Identify which cell holds the provided text, then report its (X, Y) central coordinate. 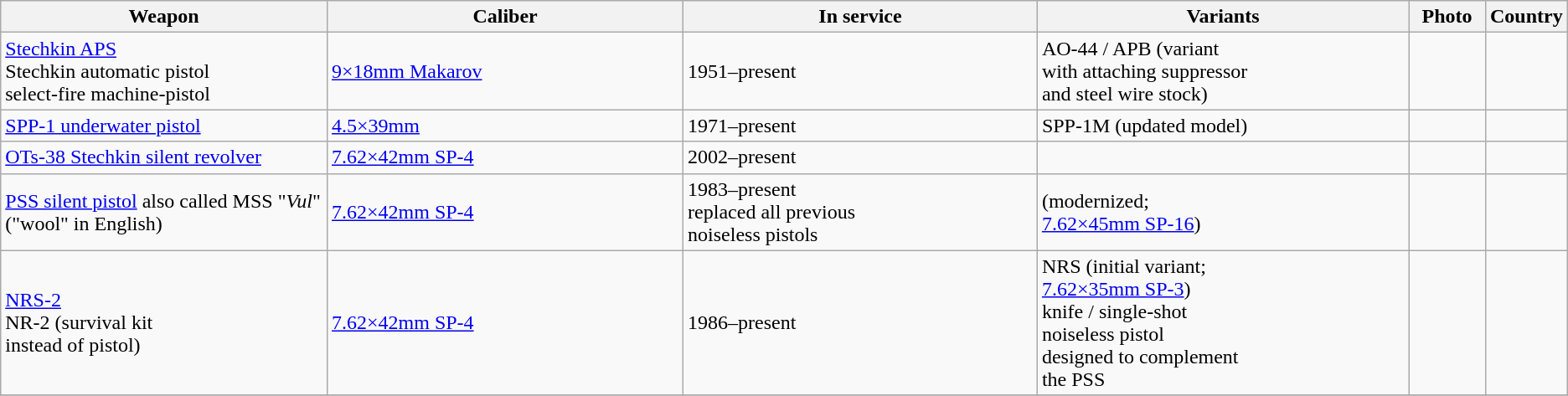
In service (861, 17)
1986–present (861, 323)
2002–present (861, 157)
9×18mm Makarov (506, 71)
1951–present (861, 71)
4.5×39mm (506, 126)
Caliber (506, 17)
Weapon (164, 17)
Photo (1447, 17)
AO-44 / APB (variantwith attaching suppressorand steel wire stock) (1223, 71)
OTs-38 Stechkin silent revolver (164, 157)
SPP-1M (updated model) (1223, 126)
1971–present (861, 126)
(modernized;7.62×45mm SP-16) (1223, 212)
NRS-2NR-2 (survival kitinstead of pistol) (164, 323)
NRS (initial variant;7.62×35mm SP-3)knife / single-shotnoiseless pistoldesigned to complement the PSS (1223, 323)
Variants (1223, 17)
1983–presentreplaced all previousnoiseless pistols (861, 212)
PSS silent pistol also called MSS "Vul"("wool" in English) (164, 212)
SPP-1 underwater pistol (164, 126)
Country (1526, 17)
Stechkin APSStechkin automatic pistolselect-fire machine-pistol (164, 71)
